For the text-containing cell, return its midpoint in (x, y) coordinate format. 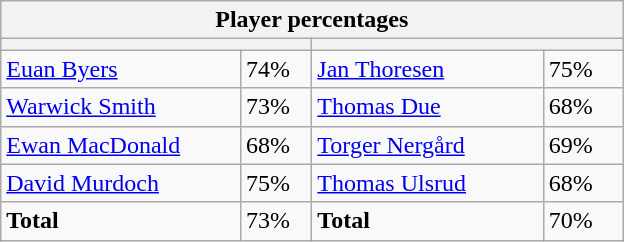
Jan Thoresen (428, 69)
Thomas Ulsrud (428, 183)
Ewan MacDonald (121, 145)
Warwick Smith (121, 107)
74% (276, 69)
Torger Nergård (428, 145)
David Murdoch (121, 183)
Thomas Due (428, 107)
Player percentages (312, 20)
Euan Byers (121, 69)
69% (583, 145)
70% (583, 221)
